Identify which cell holds the provided text, then report its [X, Y] central coordinate. 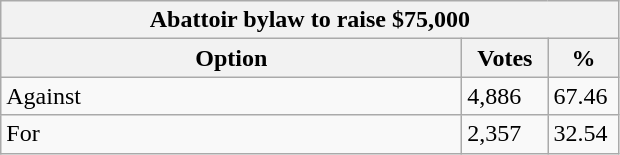
2,357 [505, 134]
Against [232, 96]
% [584, 58]
For [232, 134]
32.54 [584, 134]
Abattoir bylaw to raise $75,000 [310, 20]
Votes [505, 58]
Option [232, 58]
4,886 [505, 96]
67.46 [584, 96]
